Scan for the cell matching the given text and deliver its [x, y] coordinate at center. 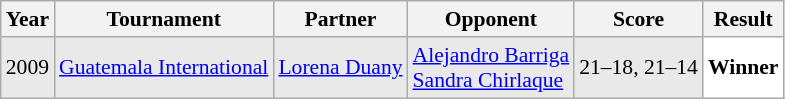
Winner [744, 68]
Tournament [164, 19]
Year [28, 19]
Alejandro Barriga Sandra Chirlaque [492, 68]
Result [744, 19]
Lorena Duany [340, 68]
Score [638, 19]
21–18, 21–14 [638, 68]
Partner [340, 19]
Guatemala International [164, 68]
Opponent [492, 19]
2009 [28, 68]
